From the cell containing the given text, extract its center point as (x, y) coordinate. 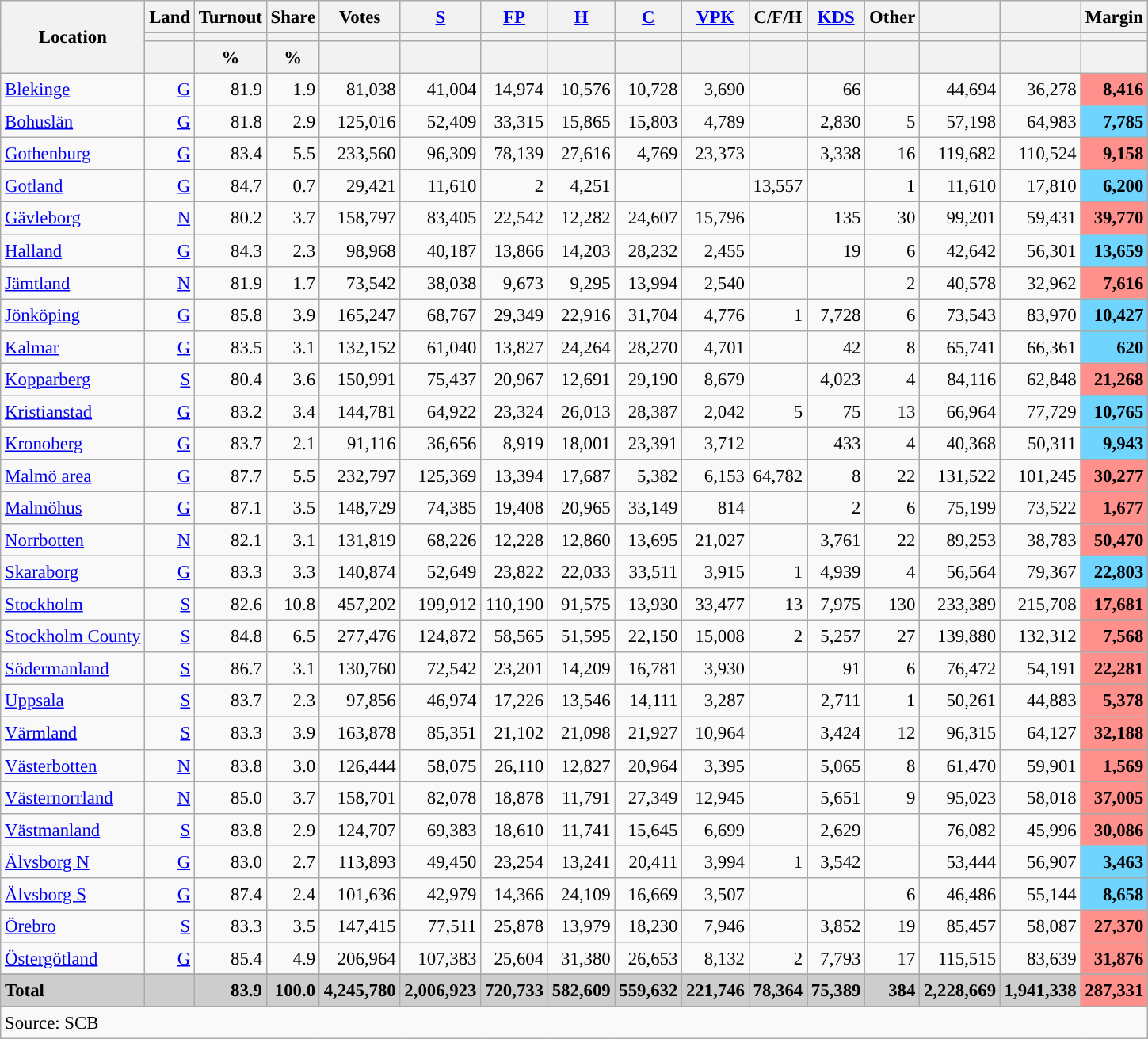
98,968 (360, 250)
5,065 (837, 766)
37,005 (1114, 797)
8,416 (1114, 90)
125,016 (360, 122)
55,144 (1040, 894)
45,996 (1040, 829)
Source: SCB (574, 1022)
7,975 (837, 604)
14,974 (515, 90)
53,444 (960, 862)
14,111 (648, 701)
12,945 (716, 797)
4,939 (837, 572)
233,389 (960, 604)
5,257 (837, 637)
9 (892, 797)
814 (716, 507)
582,609 (582, 991)
559,632 (648, 991)
131,819 (360, 541)
14,366 (515, 894)
22,916 (582, 315)
75,199 (960, 507)
132,152 (360, 347)
13,546 (582, 701)
85.8 (230, 315)
14,203 (582, 250)
Jämtland (73, 282)
40,578 (960, 282)
Kalmar (73, 347)
3.3 (293, 572)
FP (515, 17)
7,793 (837, 959)
27,349 (648, 797)
215,708 (1040, 604)
2,629 (837, 829)
84.3 (230, 250)
6.5 (293, 637)
Votes (360, 17)
13,695 (648, 541)
Örebro (73, 926)
2,711 (837, 701)
32,962 (1040, 282)
1,677 (1114, 507)
Stockholm (73, 604)
57,198 (960, 122)
11,791 (582, 797)
Älvsborg S (73, 894)
Jönköping (73, 315)
7,616 (1114, 282)
9,673 (515, 282)
33,511 (648, 572)
Other (892, 17)
5,378 (1114, 701)
115,515 (960, 959)
221,746 (716, 991)
Västmanland (73, 829)
24,264 (582, 347)
6,699 (716, 829)
Kristianstad (73, 412)
130,760 (360, 669)
148,729 (360, 507)
61,040 (441, 347)
3,542 (837, 862)
81.8 (230, 122)
457,202 (360, 604)
52,649 (441, 572)
12,228 (515, 541)
80.2 (230, 219)
Gävleborg (73, 219)
83.4 (230, 154)
20,411 (648, 862)
73,542 (360, 282)
23,324 (515, 412)
C (648, 17)
Västernorrland (73, 797)
Share (293, 17)
2.4 (293, 894)
277,476 (360, 637)
Turnout (230, 17)
51,595 (582, 637)
15,645 (648, 829)
75,437 (441, 379)
3,338 (837, 154)
126,444 (360, 766)
50,311 (1040, 444)
87.4 (230, 894)
23,391 (648, 444)
144,781 (360, 412)
4,769 (648, 154)
19,408 (515, 507)
15,803 (648, 122)
384 (892, 991)
24,109 (582, 894)
6,200 (1114, 185)
15,008 (716, 637)
38,783 (1040, 541)
VPK (716, 17)
Malmö area (73, 476)
80.4 (230, 379)
Kronoberg (73, 444)
720,733 (515, 991)
64,922 (441, 412)
13,866 (515, 250)
26,013 (582, 412)
101,245 (1040, 476)
6,153 (716, 476)
1.7 (293, 282)
130 (892, 604)
Kopparberg (73, 379)
41,004 (441, 90)
18,230 (648, 926)
3.4 (293, 412)
28,387 (648, 412)
97,856 (360, 701)
85,351 (441, 734)
4,023 (837, 379)
0.7 (293, 185)
113,893 (360, 862)
1.9 (293, 90)
83.2 (230, 412)
75,389 (837, 991)
7,785 (1114, 122)
91 (837, 669)
12,691 (582, 379)
77,511 (441, 926)
8,919 (515, 444)
4,776 (716, 315)
84,116 (960, 379)
40,368 (960, 444)
52,409 (441, 122)
4,701 (716, 347)
3.6 (293, 379)
82.6 (230, 604)
10,427 (1114, 315)
39,770 (1114, 219)
85,457 (960, 926)
95,023 (960, 797)
46,974 (441, 701)
76,472 (960, 669)
110,190 (515, 604)
83,639 (1040, 959)
1,941,338 (1040, 991)
Västerbotten (73, 766)
33,315 (515, 122)
147,415 (360, 926)
20,965 (582, 507)
Älvsborg N (73, 862)
Blekinge (73, 90)
83.9 (230, 991)
78,139 (515, 154)
66 (837, 90)
84.7 (230, 185)
16,669 (648, 894)
74,385 (441, 507)
17,687 (582, 476)
150,991 (360, 379)
8,679 (716, 379)
11,741 (582, 829)
14,209 (582, 669)
20,964 (648, 766)
82,078 (441, 797)
36,656 (441, 444)
433 (837, 444)
31,380 (582, 959)
16,781 (648, 669)
2,830 (837, 122)
96,309 (441, 154)
17,226 (515, 701)
139,880 (960, 637)
3,287 (716, 701)
62,848 (1040, 379)
58,087 (1040, 926)
31,704 (648, 315)
12,860 (582, 541)
158,797 (360, 219)
58,018 (1040, 797)
Värmland (73, 734)
68,226 (441, 541)
30,277 (1114, 476)
23,254 (515, 862)
24,607 (648, 219)
Skaraborg (73, 572)
9,158 (1114, 154)
30 (892, 219)
22,033 (582, 572)
69,383 (441, 829)
64,782 (778, 476)
3,507 (716, 894)
58,075 (441, 766)
3,994 (716, 862)
2,228,669 (960, 991)
83.5 (230, 347)
50,261 (960, 701)
3,424 (837, 734)
13,394 (515, 476)
83,405 (441, 219)
32,188 (1114, 734)
132,312 (1040, 637)
131,522 (960, 476)
Gothenburg (73, 154)
72,542 (441, 669)
13,659 (1114, 250)
7,568 (1114, 637)
42 (837, 347)
85.4 (230, 959)
18,878 (515, 797)
2,540 (716, 282)
10,576 (582, 90)
4,251 (582, 185)
140,874 (360, 572)
13,557 (778, 185)
Uppsala (73, 701)
125,369 (441, 476)
77,729 (1040, 412)
31,876 (1114, 959)
3,690 (716, 90)
82.1 (230, 541)
12 (892, 734)
66,361 (1040, 347)
Land (170, 17)
33,149 (648, 507)
17,810 (1040, 185)
42,642 (960, 250)
3,463 (1114, 862)
89,253 (960, 541)
10,964 (716, 734)
22,281 (1114, 669)
4,789 (716, 122)
50,470 (1114, 541)
620 (1114, 347)
7,728 (837, 315)
3,852 (837, 926)
100.0 (293, 991)
21,268 (1114, 379)
5,651 (837, 797)
15,865 (582, 122)
44,694 (960, 90)
2,006,923 (441, 991)
36,278 (1040, 90)
158,701 (360, 797)
23,373 (716, 154)
42,979 (441, 894)
44,883 (1040, 701)
26,110 (515, 766)
76,082 (960, 829)
56,564 (960, 572)
54,191 (1040, 669)
Location (73, 37)
4.9 (293, 959)
73,522 (1040, 507)
68,767 (441, 315)
199,912 (441, 604)
26,653 (648, 959)
17,681 (1114, 604)
85.0 (230, 797)
73,543 (960, 315)
22,542 (515, 219)
Stockholm County (73, 637)
107,383 (441, 959)
91,116 (360, 444)
Östergötland (73, 959)
25,878 (515, 926)
8,658 (1114, 894)
18,610 (515, 829)
21,927 (648, 734)
21,102 (515, 734)
16 (892, 154)
22,803 (1114, 572)
59,901 (1040, 766)
20,967 (515, 379)
91,575 (582, 604)
27,370 (1114, 926)
110,524 (1040, 154)
1,569 (1114, 766)
86.7 (230, 669)
87.1 (230, 507)
3.0 (293, 766)
15,796 (716, 219)
124,707 (360, 829)
79,367 (1040, 572)
81,038 (360, 90)
18,001 (582, 444)
7,946 (716, 926)
C/F/H (778, 17)
Gotland (73, 185)
22,150 (648, 637)
49,450 (441, 862)
233,560 (360, 154)
2,042 (716, 412)
61,470 (960, 766)
99,201 (960, 219)
21,027 (716, 541)
2.7 (293, 862)
29,190 (648, 379)
28,270 (648, 347)
33,477 (716, 604)
17 (892, 959)
H (582, 17)
13,930 (648, 604)
30,086 (1114, 829)
66,964 (960, 412)
2,455 (716, 250)
9,295 (582, 282)
87.7 (230, 476)
46,486 (960, 894)
29,349 (515, 315)
65,741 (960, 347)
3,712 (716, 444)
38,038 (441, 282)
21,098 (582, 734)
83.0 (230, 862)
23,201 (515, 669)
28,232 (648, 250)
64,983 (1040, 122)
10.8 (293, 604)
287,331 (1114, 991)
Margin (1114, 17)
13,979 (582, 926)
27 (892, 637)
5,382 (648, 476)
75 (837, 412)
10,728 (648, 90)
2.1 (293, 444)
78,364 (778, 991)
23,822 (515, 572)
25,604 (515, 959)
12,282 (582, 219)
13,994 (648, 282)
232,797 (360, 476)
96,315 (960, 734)
56,301 (1040, 250)
64,127 (1040, 734)
135 (837, 219)
3,915 (716, 572)
84.8 (230, 637)
Bohuslän (73, 122)
29,421 (360, 185)
Malmöhus (73, 507)
Norrbotten (73, 541)
56,907 (1040, 862)
3,930 (716, 669)
206,964 (360, 959)
13,241 (582, 862)
13,827 (515, 347)
59,431 (1040, 219)
12,827 (582, 766)
119,682 (960, 154)
83,970 (1040, 315)
165,247 (360, 315)
58,565 (515, 637)
Total (73, 991)
3,395 (716, 766)
9,943 (1114, 444)
124,872 (441, 637)
3,761 (837, 541)
Södermanland (73, 669)
101,636 (360, 894)
163,878 (360, 734)
KDS (837, 17)
27,616 (582, 154)
Halland (73, 250)
8,132 (716, 959)
4,245,780 (360, 991)
40,187 (441, 250)
10,765 (1114, 412)
